Extract the [X, Y] coordinate from the center of the cell holding the provided text.  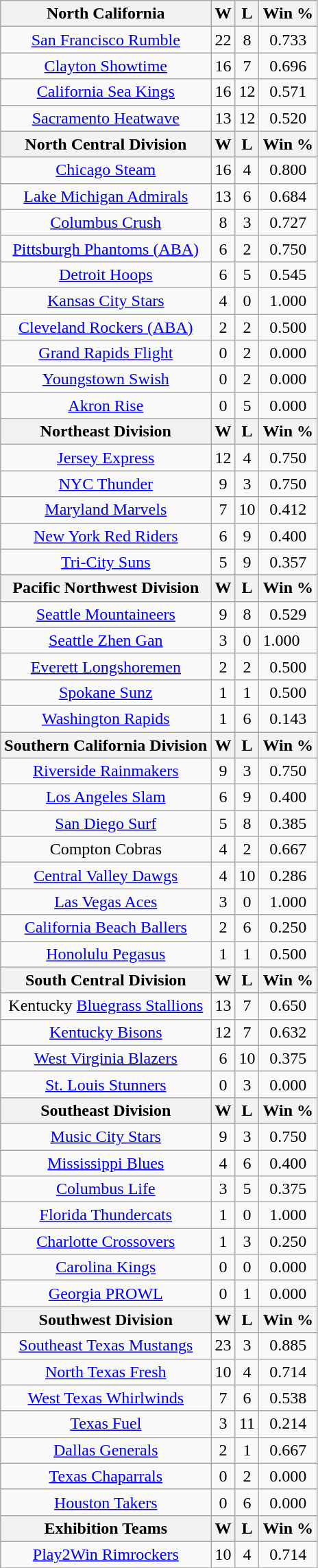
Honolulu Pegasus [106, 954]
0.632 [288, 1032]
0.696 [288, 66]
Everett Longshoremen [106, 666]
Seattle Mountaineers [106, 614]
0.357 [288, 562]
Riverside Rainmakers [106, 771]
NYC Thunder [106, 484]
Washington Rapids [106, 718]
Texas Fuel [106, 1424]
0.538 [288, 1398]
0.684 [288, 196]
North California [106, 14]
Compton Cobras [106, 850]
Tri-City Suns [106, 562]
Northeast Division [106, 432]
0.545 [288, 274]
0.385 [288, 823]
West Texas Whirlwinds [106, 1398]
Sacramento Heatwave [106, 118]
Pacific Northwest Division [106, 588]
0.650 [288, 1006]
Jersey Express [106, 458]
Florida Thundercats [106, 1215]
11 [247, 1424]
Southeast Texas Mustangs [106, 1346]
San Diego Surf [106, 823]
Mississippi Blues [106, 1163]
0.800 [288, 170]
0.520 [288, 118]
Texas Chaparrals [106, 1476]
Grand Rapids Flight [106, 353]
0.733 [288, 40]
Dallas Generals [106, 1450]
New York Red Riders [106, 536]
22 [223, 40]
Columbus Life [106, 1189]
Play2Win Rimrockers [106, 1554]
North Central Division [106, 144]
Los Angeles Slam [106, 797]
California Sea Kings [106, 92]
0.143 [288, 718]
Southern California Division [106, 745]
Exhibition Teams [106, 1528]
0.286 [288, 876]
Cleveland Rockers (ABA) [106, 327]
Youngstown Swish [106, 379]
South Central Division [106, 980]
Clayton Showtime [106, 66]
Lake Michigan Admirals [106, 196]
Georgia PROWL [106, 1294]
Central Valley Dawgs [106, 876]
St. Louis Stunners [106, 1084]
0.214 [288, 1424]
Akron Rise [106, 406]
Chicago Steam [106, 170]
San Francisco Rumble [106, 40]
Kentucky Bluegrass Stallions [106, 1006]
Houston Takers [106, 1502]
Pittsburgh Phantoms (ABA) [106, 248]
0.571 [288, 92]
Music City Stars [106, 1136]
23 [223, 1346]
Charlotte Crossovers [106, 1241]
Spokane Sunz [106, 692]
Kentucky Bisons [106, 1032]
0.412 [288, 510]
Maryland Marvels [106, 510]
North Texas Fresh [106, 1372]
Southeast Division [106, 1110]
California Beach Ballers [106, 928]
Seattle Zhen Gan [106, 640]
Kansas City Stars [106, 301]
0.529 [288, 614]
West Virginia Blazers [106, 1058]
0.885 [288, 1346]
Southwest Division [106, 1320]
Carolina Kings [106, 1267]
Las Vegas Aces [106, 902]
Columbus Crush [106, 222]
0.727 [288, 222]
Detroit Hoops [106, 274]
